Extract the (x, y) coordinate from the center of the cell holding the provided text.  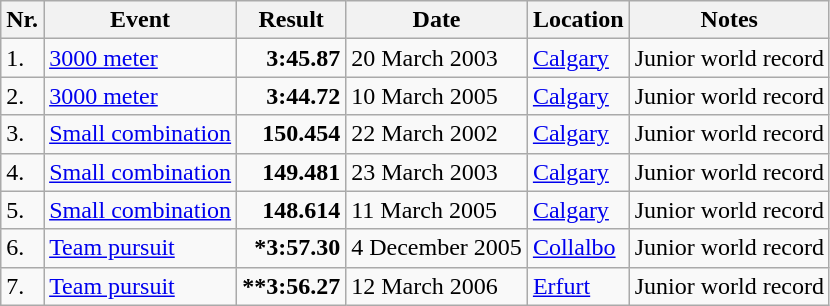
23 March 2003 (437, 172)
1. (22, 58)
3:45.87 (292, 58)
**3:56.27 (292, 286)
3:44.72 (292, 96)
148.614 (292, 210)
150.454 (292, 134)
7. (22, 286)
Collalbo (578, 248)
20 March 2003 (437, 58)
3. (22, 134)
Notes (729, 20)
11 March 2005 (437, 210)
Erfurt (578, 286)
6. (22, 248)
Result (292, 20)
2. (22, 96)
12 March 2006 (437, 286)
149.481 (292, 172)
*3:57.30 (292, 248)
Nr. (22, 20)
Date (437, 20)
22 March 2002 (437, 134)
4. (22, 172)
Location (578, 20)
10 March 2005 (437, 96)
4 December 2005 (437, 248)
Event (140, 20)
5. (22, 210)
